Return the [X, Y] coordinate for the center point of the cell that contains the specified text.  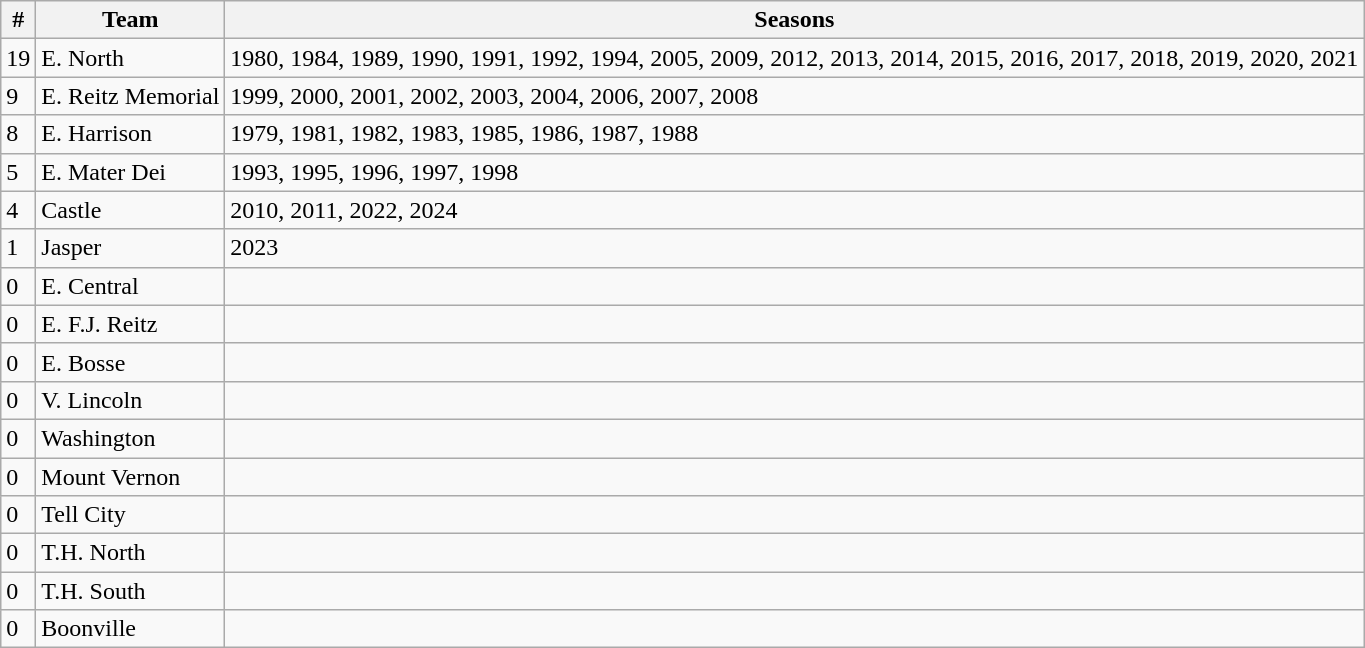
4 [18, 210]
# [18, 20]
2010, 2011, 2022, 2024 [794, 210]
8 [18, 134]
Tell City [130, 515]
E. North [130, 58]
T.H. North [130, 553]
E. Reitz Memorial [130, 96]
1979, 1981, 1982, 1983, 1985, 1986, 1987, 1988 [794, 134]
Boonville [130, 629]
9 [18, 96]
2023 [794, 248]
Team [130, 20]
Jasper [130, 248]
T.H. South [130, 591]
5 [18, 172]
Castle [130, 210]
E. Mater Dei [130, 172]
1 [18, 248]
Washington [130, 438]
E. F.J. Reitz [130, 324]
E. Bosse [130, 362]
1999, 2000, 2001, 2002, 2003, 2004, 2006, 2007, 2008 [794, 96]
E. Central [130, 286]
V. Lincoln [130, 400]
1980, 1984, 1989, 1990, 1991, 1992, 1994, 2005, 2009, 2012, 2013, 2014, 2015, 2016, 2017, 2018, 2019, 2020, 2021 [794, 58]
19 [18, 58]
Seasons [794, 20]
1993, 1995, 1996, 1997, 1998 [794, 172]
Mount Vernon [130, 477]
E. Harrison [130, 134]
